Search for the cell housing the specified text and yield its (X, Y) center coordinate. 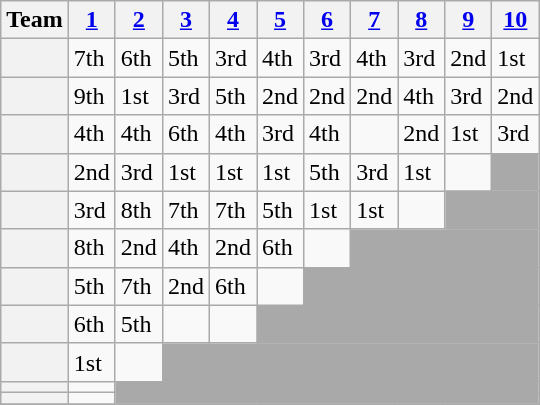
7 (374, 20)
1 (92, 20)
9th (92, 96)
9 (468, 20)
2 (138, 20)
8 (422, 20)
10 (516, 20)
6 (328, 20)
4 (232, 20)
Team (35, 20)
5 (280, 20)
3 (186, 20)
